Identify which cell holds the provided text, then report its [x, y] central coordinate. 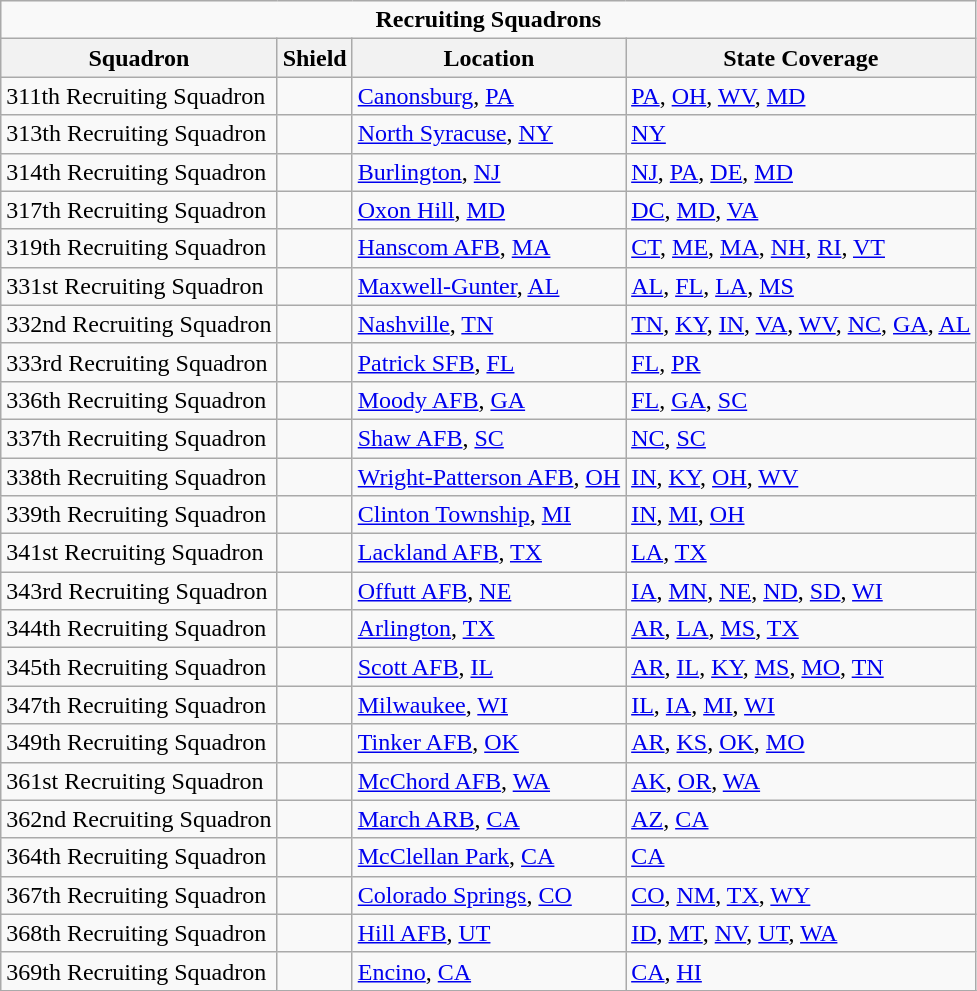
369th Recruiting Squadron [139, 971]
337th Recruiting Squadron [139, 438]
AR, KS, OK, MO [801, 743]
PA, OH, WV, MD [801, 96]
364th Recruiting Squadron [139, 857]
Recruiting Squadrons [488, 20]
319th Recruiting Squadron [139, 248]
TN, KY, IN, VA, WV, NC, GA, AL [801, 324]
368th Recruiting Squadron [139, 933]
CA, HI [801, 971]
361st Recruiting Squadron [139, 781]
333rd Recruiting Squadron [139, 362]
Offutt AFB, NE [488, 591]
NJ, PA, DE, MD [801, 172]
367th Recruiting Squadron [139, 895]
314th Recruiting Squadron [139, 172]
ID, MT, NV, UT, WA [801, 933]
McChord AFB, WA [488, 781]
331st Recruiting Squadron [139, 286]
NC, SC [801, 438]
Nashville, TN [488, 324]
347th Recruiting Squadron [139, 705]
CA [801, 857]
AZ, CA [801, 819]
CT, ME, MA, NH, RI, VT [801, 248]
313th Recruiting Squadron [139, 134]
McClellan Park, CA [488, 857]
Moody AFB, GA [488, 400]
Oxon Hill, MD [488, 210]
Hill AFB, UT [488, 933]
332nd Recruiting Squadron [139, 324]
344th Recruiting Squadron [139, 629]
345th Recruiting Squadron [139, 667]
Tinker AFB, OK [488, 743]
Milwaukee, WI [488, 705]
Scott AFB, IL [488, 667]
Squadron [139, 58]
Shield [314, 58]
336th Recruiting Squadron [139, 400]
Burlington, NJ [488, 172]
Patrick SFB, FL [488, 362]
341st Recruiting Squadron [139, 553]
State Coverage [801, 58]
NY [801, 134]
IN, KY, OH, WV [801, 477]
IA, MN, NE, ND, SD, WI [801, 591]
AK, OR, WA [801, 781]
AR, IL, KY, MS, MO, TN [801, 667]
343rd Recruiting Squadron [139, 591]
AR, LA, MS, TX [801, 629]
FL, GA, SC [801, 400]
Lackland AFB, TX [488, 553]
339th Recruiting Squadron [139, 515]
North Syracuse, NY [488, 134]
349th Recruiting Squadron [139, 743]
LA, TX [801, 553]
Clinton Township, MI [488, 515]
DC, MD, VA [801, 210]
Shaw AFB, SC [488, 438]
Encino, CA [488, 971]
Arlington, TX [488, 629]
Maxwell-Gunter, AL [488, 286]
Colorado Springs, CO [488, 895]
CO, NM, TX, WY [801, 895]
Wright-Patterson AFB, OH [488, 477]
317th Recruiting Squadron [139, 210]
Canonsburg, PA [488, 96]
362nd Recruiting Squadron [139, 819]
Hanscom AFB, MA [488, 248]
Location [488, 58]
March ARB, CA [488, 819]
338th Recruiting Squadron [139, 477]
IN, MI, OH [801, 515]
IL, IA, MI, WI [801, 705]
311th Recruiting Squadron [139, 96]
AL, FL, LA, MS [801, 286]
FL, PR [801, 362]
